Find where the given text appears and provide that cell's center as [X, Y] coordinate. 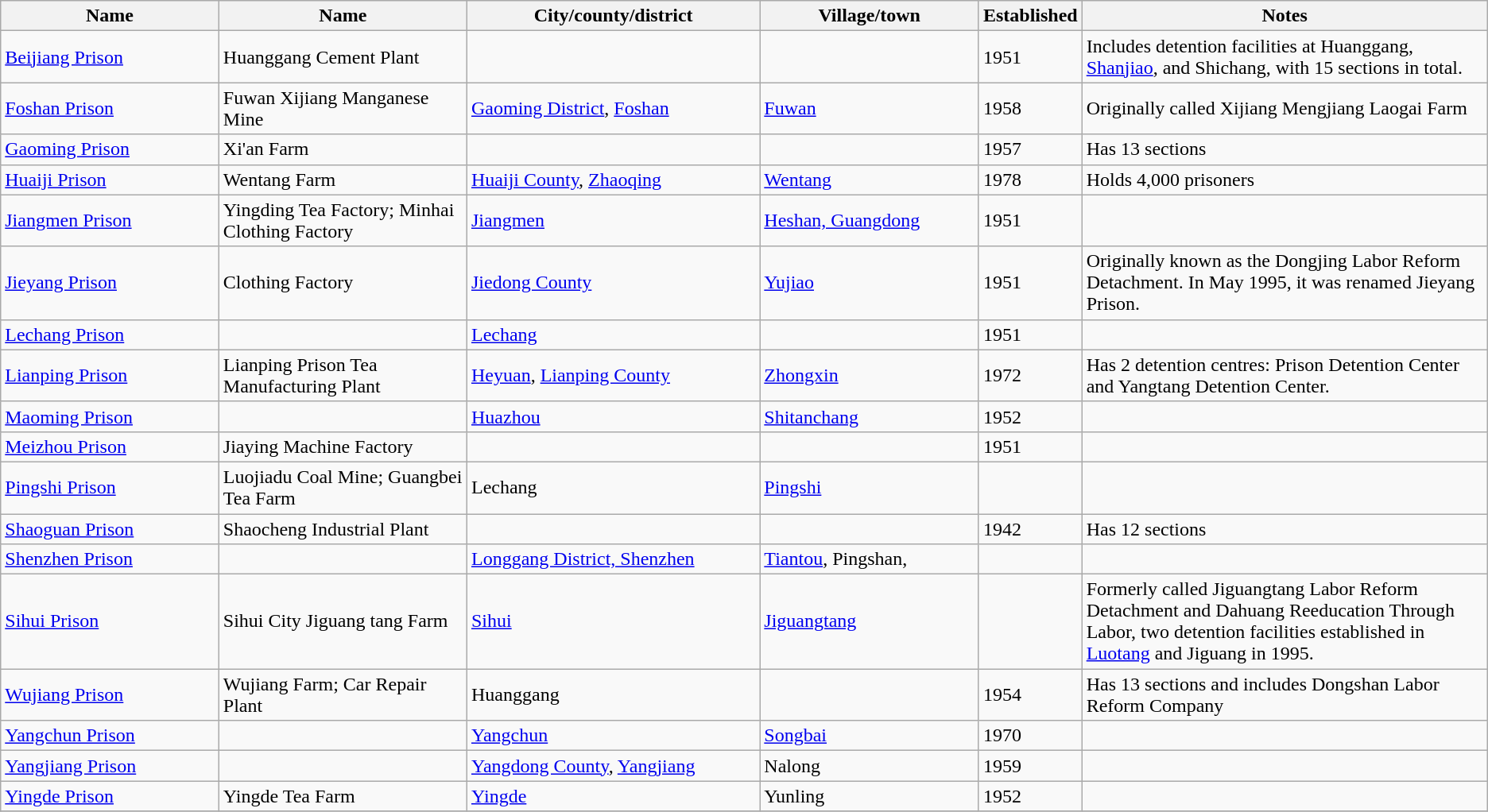
Maoming Prison [110, 416]
Wentang Farm [343, 180]
1957 [1030, 149]
City/county/district [613, 16]
Jiangmen Prison [110, 221]
Jiangmen [613, 221]
1978 [1030, 180]
1972 [1030, 375]
Luojiadu Coal Mine; Guangbei Tea Farm [343, 488]
Huanggang [613, 694]
Notes [1285, 16]
Nalong [870, 766]
Yangjiang Prison [110, 766]
Shenzhen Prison [110, 559]
Jiaying Machine Factory [343, 447]
Tiantou, Pingshan, [870, 559]
Huanggang Cement Plant [343, 57]
Yangchun [613, 736]
1959 [1030, 766]
Jieyang Prison [110, 283]
Yingding Tea Factory; Minhai Clothing Factory [343, 221]
Lechang Prison [110, 334]
Wujiang Prison [110, 694]
Shaoguan Prison [110, 528]
Jiedong County [613, 283]
Has 2 detention centres: Prison Detention Center and Yangtang Detention Center. [1285, 375]
Beijiang Prison [110, 57]
1942 [1030, 528]
Fuwan [870, 108]
Sihui [613, 621]
Village/town [870, 16]
Huaiji Prison [110, 180]
Shaocheng Industrial Plant [343, 528]
Originally called Xijiang Mengjiang Laogai Farm [1285, 108]
Yujiao [870, 283]
Lianping Prison Tea Manufacturing Plant [343, 375]
Yingde [613, 796]
Yingde Tea Farm [343, 796]
Gaoming Prison [110, 149]
Yangchun Prison [110, 736]
Includes detention facilities at Huanggang, Shanjiao, and Shichang, with 15 sections in total. [1285, 57]
Has 13 sections [1285, 149]
Clothing Factory [343, 283]
Gaoming District, Foshan [613, 108]
Yingde Prison [110, 796]
Songbai [870, 736]
Huaiji County, Zhaoqing [613, 180]
Fuwan Xijiang Manganese Mine [343, 108]
Huazhou [613, 416]
1958 [1030, 108]
Established [1030, 16]
Pingshi Prison [110, 488]
Foshan Prison [110, 108]
Longgang District, Shenzhen [613, 559]
1970 [1030, 736]
Wujiang Farm; Car Repair Plant [343, 694]
Meizhou Prison [110, 447]
Lianping Prison [110, 375]
Pingshi [870, 488]
Holds 4,000 prisoners [1285, 180]
Zhongxin [870, 375]
1954 [1030, 694]
Originally known as the Dongjing Labor Reform Detachment. In May 1995, it was renamed Jieyang Prison. [1285, 283]
Heshan, Guangdong [870, 221]
Yunling [870, 796]
Heyuan, Lianping County [613, 375]
Yangdong County, Yangjiang [613, 766]
Has 12 sections [1285, 528]
Jiguangtang [870, 621]
Xi'an Farm [343, 149]
Shitanchang [870, 416]
Sihui Prison [110, 621]
Wentang [870, 180]
Sihui City Jiguang tang Farm [343, 621]
Has 13 sections and includes Dongshan Labor Reform Company [1285, 694]
